Return [x, y] of the center of cell containing provided text 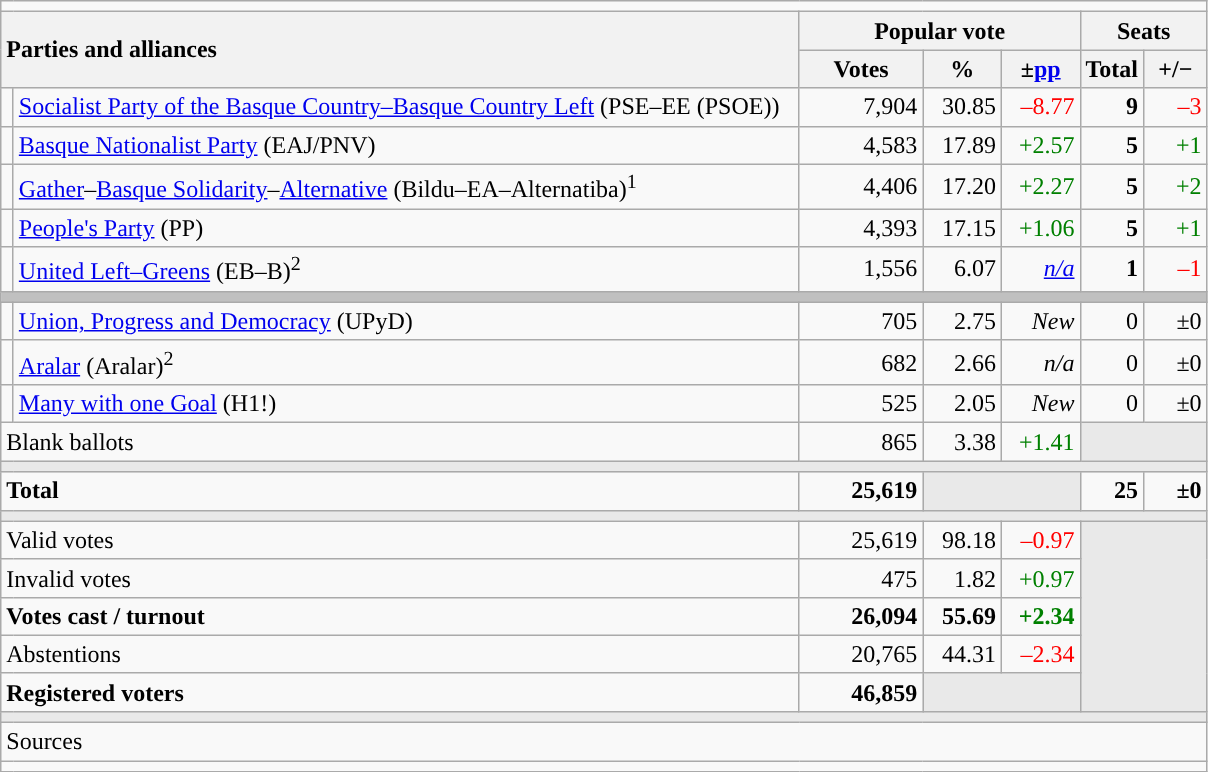
17.20 [962, 186]
2.75 [962, 321]
26,094 [861, 616]
+1.41 [1040, 442]
9 [1112, 107]
Registered voters [400, 692]
Invalid votes [400, 578]
Gather–Basque Solidarity–Alternative (Bildu–EA–Alternatiba)1 [406, 186]
3.38 [962, 442]
55.69 [962, 616]
Aralar (Aralar)2 [406, 362]
25 [1112, 491]
Basque Nationalist Party (EAJ/PNV) [406, 145]
Sources [604, 742]
–1 [1176, 270]
Valid votes [400, 540]
4,406 [861, 186]
–8.77 [1040, 107]
+2.57 [1040, 145]
–3 [1176, 107]
98.18 [962, 540]
Many with one Goal (H1!) [406, 404]
Socialist Party of the Basque Country–Basque Country Left (PSE–EE (PSOE)) [406, 107]
+2 [1176, 186]
Union, Progress and Democracy (UPyD) [406, 321]
46,859 [861, 692]
2.05 [962, 404]
705 [861, 321]
525 [861, 404]
17.89 [962, 145]
7,904 [861, 107]
2.66 [962, 362]
30.85 [962, 107]
±pp [1040, 69]
1 [1112, 270]
Votes [861, 69]
44.31 [962, 654]
Seats [1144, 31]
Blank ballots [400, 442]
865 [861, 442]
1,556 [861, 270]
Votes cast / turnout [400, 616]
% [962, 69]
1.82 [962, 578]
+2.34 [1040, 616]
United Left–Greens (EB–B)2 [406, 270]
4,393 [861, 228]
+1.06 [1040, 228]
–0.97 [1040, 540]
–2.34 [1040, 654]
682 [861, 362]
+2.27 [1040, 186]
6.07 [962, 270]
Abstentions [400, 654]
4,583 [861, 145]
Parties and alliances [400, 50]
+/− [1176, 69]
20,765 [861, 654]
People's Party (PP) [406, 228]
+0.97 [1040, 578]
475 [861, 578]
Popular vote [940, 31]
17.15 [962, 228]
